Find where the given text appears and provide that cell's center as (x, y) coordinate. 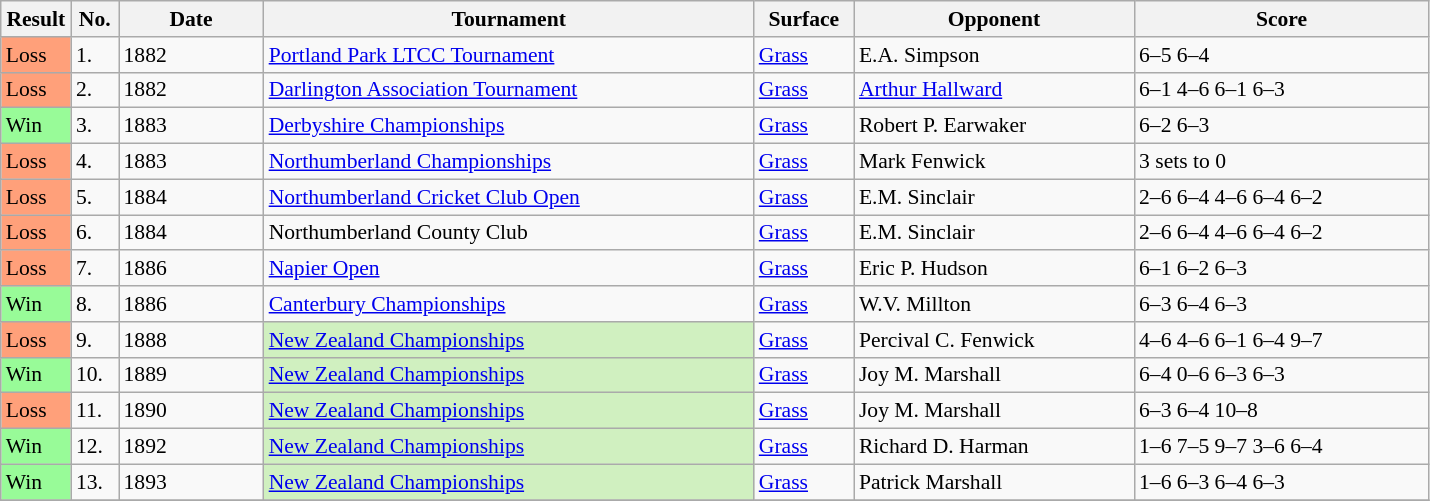
4–6 4–6 6–1 6–4 9–7 (1282, 340)
Napier Open (509, 269)
8. (95, 304)
W.V. Millton (994, 304)
Portland Park LTCC Tournament (509, 55)
Northumberland Championships (509, 162)
Robert P. Earwaker (994, 126)
Opponent (994, 19)
6–1 6–2 6–3 (1282, 269)
Tournament (509, 19)
5. (95, 197)
Northumberland County Club (509, 233)
1892 (190, 447)
1893 (190, 482)
4. (95, 162)
7. (95, 269)
13. (95, 482)
No. (95, 19)
6–3 6–4 6–3 (1282, 304)
6–5 6–4 (1282, 55)
Surface (804, 19)
6–3 6–4 10–8 (1282, 411)
6–1 4–6 6–1 6–3 (1282, 90)
3 sets to 0 (1282, 162)
Patrick Marshall (994, 482)
Eric P. Hudson (994, 269)
3. (95, 126)
Darlington Association Tournament (509, 90)
6–2 6–3 (1282, 126)
12. (95, 447)
1. (95, 55)
Score (1282, 19)
Date (190, 19)
Percival C. Fenwick (994, 340)
11. (95, 411)
Arthur Hallward (994, 90)
10. (95, 375)
Mark Fenwick (994, 162)
1–6 7–5 9–7 3–6 6–4 (1282, 447)
2. (95, 90)
9. (95, 340)
6–4 0–6 6–3 6–3 (1282, 375)
Result (36, 19)
1889 (190, 375)
Derbyshire Championships (509, 126)
E.A. Simpson (994, 55)
6. (95, 233)
Northumberland Cricket Club Open (509, 197)
Canterbury Championships (509, 304)
Richard D. Harman (994, 447)
1888 (190, 340)
1–6 6–3 6–4 6–3 (1282, 482)
1890 (190, 411)
